Search for the cell housing the specified text and yield its (X, Y) center coordinate. 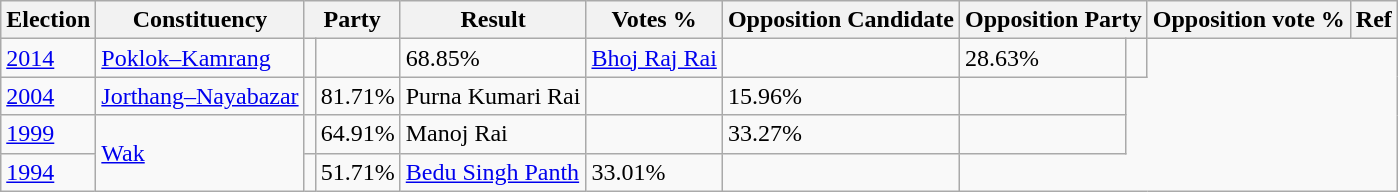
1999 (48, 134)
15.96% (840, 96)
Party (352, 20)
Result (493, 20)
Election (48, 20)
Opposition vote % (1248, 20)
51.71% (358, 172)
Manoj Rai (493, 134)
Jorthang–Nayabazar (200, 96)
Bedu Singh Panth (493, 172)
81.71% (358, 96)
33.27% (840, 134)
Votes % (654, 20)
2014 (48, 58)
Wak (200, 153)
Ref (1374, 20)
Constituency (200, 20)
Bhoj Raj Rai (654, 58)
68.85% (493, 58)
Poklok–Kamrang (200, 58)
Opposition Party (1053, 20)
Opposition Candidate (840, 20)
1994 (48, 172)
33.01% (654, 172)
28.63% (1042, 58)
64.91% (358, 134)
Purna Kumari Rai (493, 96)
2004 (48, 96)
